Pinpoint the cell where the given text exists, returning its [x, y] midpoint coordinate. 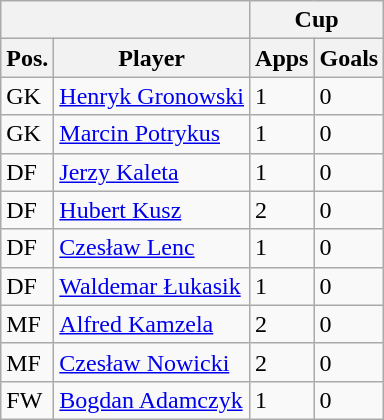
Jerzy Kaleta [152, 172]
Pos. [28, 58]
FW [28, 400]
Czesław Lenc [152, 248]
Alfred Kamzela [152, 324]
Cup [317, 20]
Waldemar Łukasik [152, 286]
Marcin Potrykus [152, 134]
Player [152, 58]
Henryk Gronowski [152, 96]
Goals [349, 58]
Czesław Nowicki [152, 362]
Bogdan Adamczyk [152, 400]
Apps [282, 58]
Hubert Kusz [152, 210]
